Output the (X, Y) coordinate of the center of the cell containing the given text.  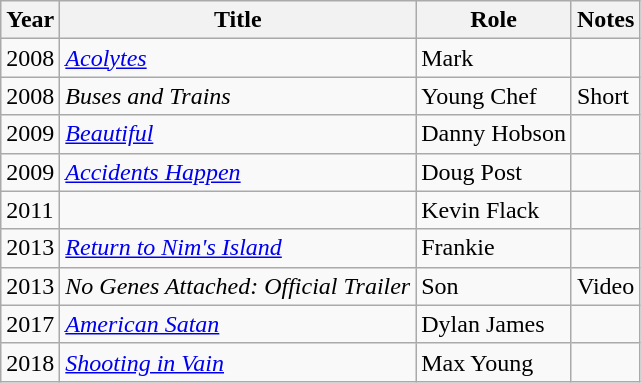
Return to Nim's Island (238, 248)
Accidents Happen (238, 172)
2017 (30, 324)
Young Chef (494, 96)
Beautiful (238, 134)
Danny Hobson (494, 134)
Shooting in Vain (238, 362)
Mark (494, 58)
Acolytes (238, 58)
Role (494, 20)
2011 (30, 210)
No Genes Attached: Official Trailer (238, 286)
Short (605, 96)
Year (30, 20)
Max Young (494, 362)
Video (605, 286)
Kevin Flack (494, 210)
Title (238, 20)
Dylan James (494, 324)
Notes (605, 20)
Doug Post (494, 172)
Buses and Trains (238, 96)
2018 (30, 362)
Frankie (494, 248)
Son (494, 286)
American Satan (238, 324)
